For the text-containing cell, return its midpoint in (x, y) coordinate format. 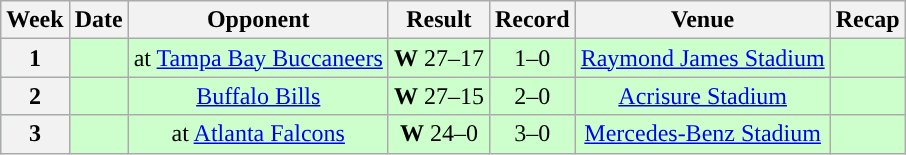
at Tampa Bay Buccaneers (258, 58)
Week (35, 20)
Date (98, 20)
Result (438, 20)
2–0 (532, 96)
Venue (702, 20)
1–0 (532, 58)
3 (35, 134)
W 27–15 (438, 96)
Record (532, 20)
Buffalo Bills (258, 96)
Recap (868, 20)
Raymond James Stadium (702, 58)
Acrisure Stadium (702, 96)
3–0 (532, 134)
Opponent (258, 20)
W 27–17 (438, 58)
1 (35, 58)
2 (35, 96)
W 24–0 (438, 134)
at Atlanta Falcons (258, 134)
Mercedes-Benz Stadium (702, 134)
